From the cell containing the given text, extract its center point as (x, y) coordinate. 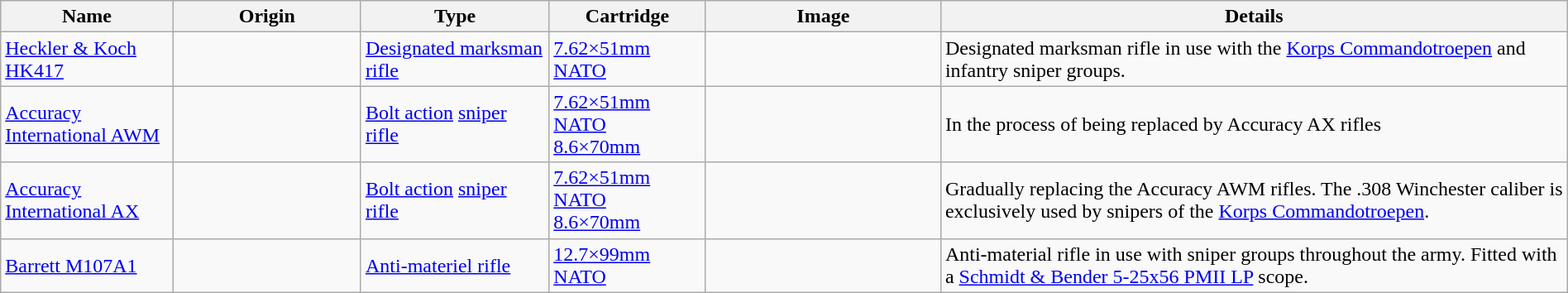
7.62×51mm NATO (627, 60)
Accuracy International AWM (87, 124)
Barrett M107A1 (87, 265)
Cartridge (627, 17)
12.7×99mm NATO (627, 265)
Details (1254, 17)
Heckler & Koch HK417 (87, 60)
Anti-material rifle in use with sniper groups throughout the army. Fitted with a Schmidt & Bender 5-25x56 PMII LP scope. (1254, 265)
Designated marksman rifle in use with the Korps Commandotroepen and infantry sniper groups. (1254, 60)
Origin (266, 17)
In the process of being replaced by Accuracy AX rifles (1254, 124)
Type (455, 17)
Designated marksman rifle (455, 60)
Image (823, 17)
Gradually replacing the Accuracy AWM rifles. The .308 Winchester caliber is exclusively used by snipers of the Korps Commandotroepen. (1254, 200)
Accuracy International AX (87, 200)
Anti-materiel rifle (455, 265)
Name (87, 17)
